Extract the [x, y] coordinate from the center of the cell holding the provided text.  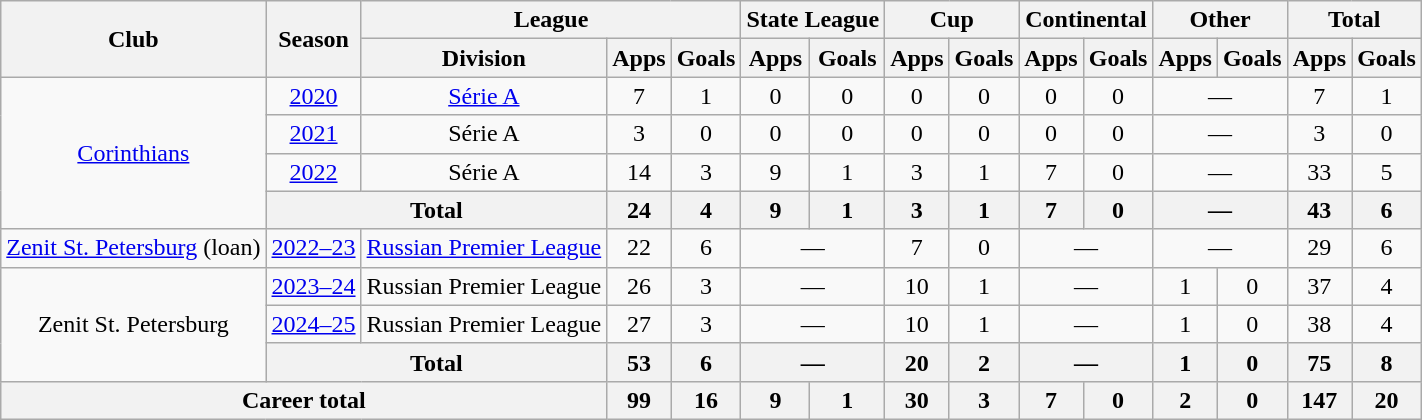
37 [1319, 286]
Career total [304, 400]
Season [314, 39]
33 [1319, 172]
53 [639, 362]
43 [1319, 210]
14 [639, 172]
Corinthians [134, 153]
State League [813, 20]
League [551, 20]
24 [639, 210]
29 [1319, 248]
2023–24 [314, 286]
Zenit St. Petersburg (loan) [134, 248]
Cup [952, 20]
2022–23 [314, 248]
38 [1319, 324]
5 [1387, 172]
2020 [314, 96]
75 [1319, 362]
147 [1319, 400]
Zenit St. Petersburg [134, 324]
30 [917, 400]
Continental [1086, 20]
Club [134, 39]
26 [639, 286]
2022 [314, 172]
2021 [314, 134]
Division [484, 58]
8 [1387, 362]
Other [1220, 20]
27 [639, 324]
2024–25 [314, 324]
99 [639, 400]
22 [639, 248]
16 [706, 400]
